Return (x, y) of the center of cell containing provided text 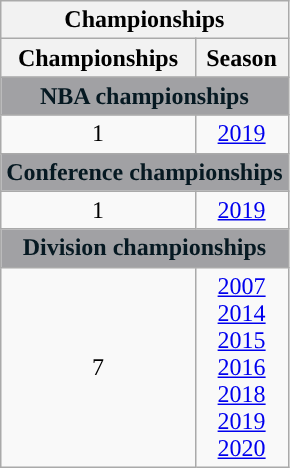
7 (98, 367)
2007201420152016201820192020 (242, 367)
Division championships (144, 248)
Season (242, 58)
NBA championships (144, 96)
Conference championships (144, 172)
